Identify which cell holds the provided text, then report its [X, Y] central coordinate. 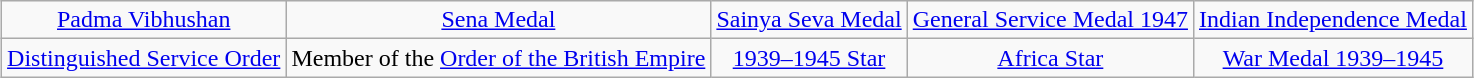
Member of the Order of the British Empire [498, 58]
General Service Medal 1947 [1050, 20]
Indian Independence Medal [1332, 20]
Sainya Seva Medal [809, 20]
Sena Medal [498, 20]
Africa Star [1050, 58]
1939–1945 Star [809, 58]
Distinguished Service Order [144, 58]
Padma Vibhushan [144, 20]
War Medal 1939–1945 [1332, 58]
